Return (X, Y) of the center of cell containing provided text 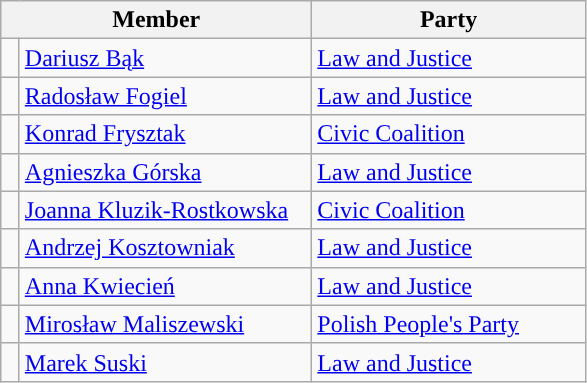
Anna Kwiecień (165, 286)
Joanna Kluzik-Rostkowska (165, 210)
Marek Suski (165, 362)
Andrzej Kosztowniak (165, 248)
Agnieszka Górska (165, 172)
Konrad Frysztak (165, 134)
Mirosław Maliszewski (165, 324)
Radosław Fogiel (165, 96)
Member (156, 20)
Polish People's Party (449, 324)
Dariusz Bąk (165, 58)
Party (449, 20)
